Pinpoint the cell where the given text exists, returning its [x, y] midpoint coordinate. 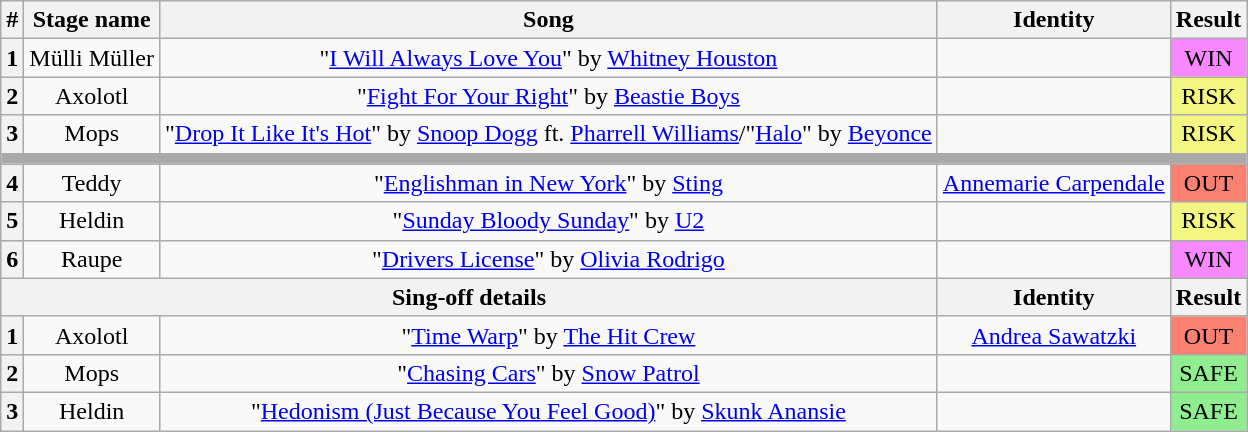
"Sunday Bloody Sunday" by U2 [549, 221]
Mülli Müller [92, 58]
6 [12, 259]
"Fight For Your Right" by Beastie Boys [549, 96]
Song [549, 20]
Annemarie Carpendale [1054, 183]
Sing-off details [470, 297]
"Drop It Like It's Hot" by Snoop Dogg ft. Pharrell Williams/"Halo" by Beyonce [549, 134]
"I Will Always Love You" by Whitney Houston [549, 58]
"Chasing Cars" by Snow Patrol [549, 373]
"Hedonism (Just Because You Feel Good)" by Skunk Anansie [549, 411]
"Time Warp" by The Hit Crew [549, 335]
# [12, 20]
Stage name [92, 20]
"Englishman in New York" by Sting [549, 183]
Raupe [92, 259]
"Drivers License" by Olivia Rodrigo [549, 259]
Teddy [92, 183]
5 [12, 221]
4 [12, 183]
Andrea Sawatzki [1054, 335]
